Scan for the cell matching the given text and deliver its (X, Y) coordinate at center. 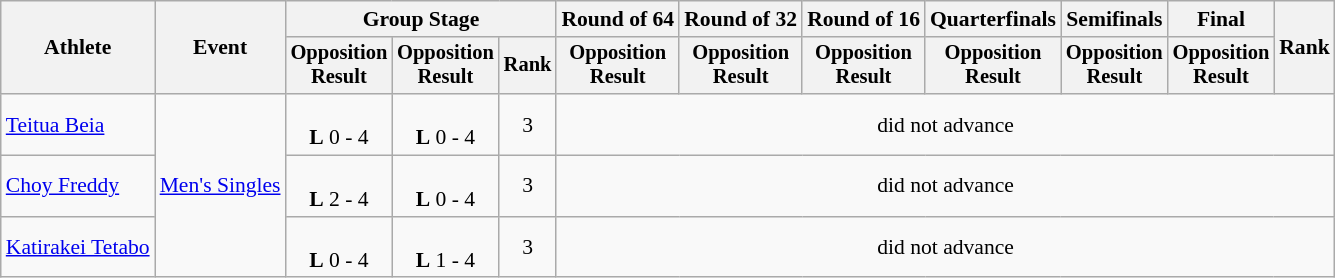
Men's Singles (220, 186)
L 2 - 4 (340, 186)
Katirakei Tetabo (78, 248)
Teitua Beia (78, 124)
Athlete (78, 48)
Choy Freddy (78, 186)
Semifinals (1114, 19)
Round of 32 (740, 19)
Round of 16 (864, 19)
Quarterfinals (993, 19)
L 1 - 4 (446, 248)
Round of 64 (618, 19)
Final (1222, 19)
Group Stage (422, 19)
Event (220, 48)
